Return the [X, Y] coordinate for the center point of the cell that contains the specified text.  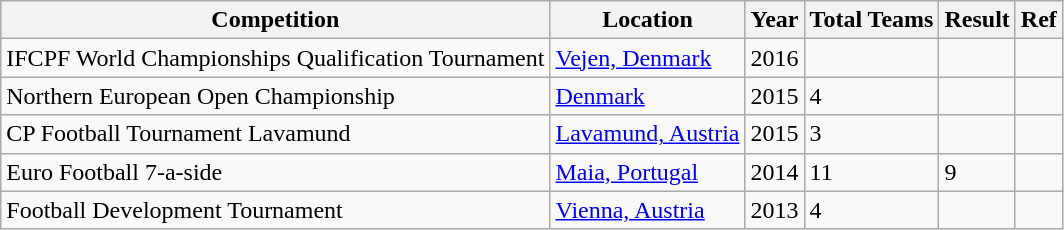
CP Football Tournament Lavamund [276, 134]
IFCPF World Championships Qualification Tournament [276, 58]
Lavamund, Austria [648, 134]
Result [977, 20]
3 [872, 134]
2014 [774, 172]
Northern European Open Championship [276, 96]
Year [774, 20]
Vejen, Denmark [648, 58]
Euro Football 7-a-side [276, 172]
Total Teams [872, 20]
9 [977, 172]
Location [648, 20]
2013 [774, 210]
11 [872, 172]
Vienna, Austria [648, 210]
Maia, Portugal [648, 172]
2016 [774, 58]
Ref [1038, 20]
Competition [276, 20]
Football Development Tournament [276, 210]
Denmark [648, 96]
